Return the (X, Y) coordinate for the center point of the cell that contains the specified text.  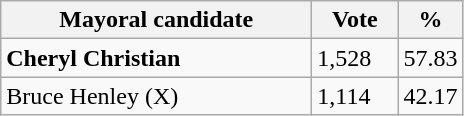
% (430, 20)
57.83 (430, 58)
Mayoral candidate (156, 20)
Bruce Henley (X) (156, 96)
1,528 (355, 58)
Cheryl Christian (156, 58)
Vote (355, 20)
42.17 (430, 96)
1,114 (355, 96)
